From the cell containing the given text, extract its center point as (x, y) coordinate. 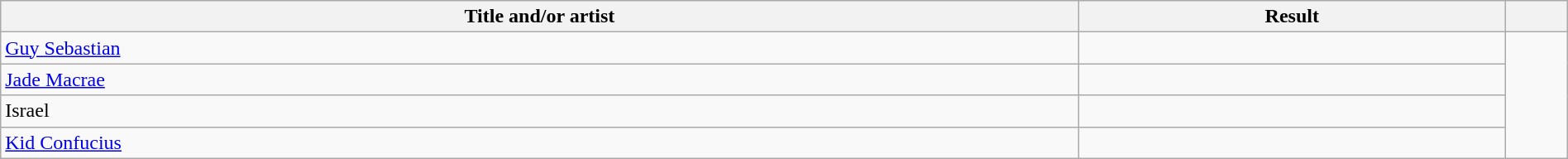
Kid Confucius (539, 142)
Israel (539, 111)
Guy Sebastian (539, 48)
Jade Macrae (539, 79)
Title and/or artist (539, 17)
Result (1292, 17)
